Output the [X, Y] coordinate of the center of the cell containing the given text.  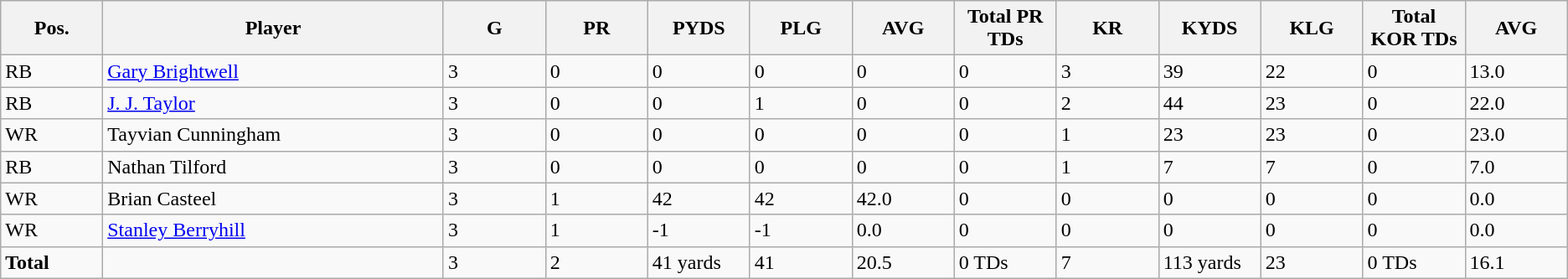
Total PR TDs [1005, 28]
PR [596, 28]
G [494, 28]
42.0 [903, 199]
113 yards [1210, 262]
20.5 [903, 262]
22.0 [1516, 103]
KYDS [1210, 28]
13.0 [1516, 71]
Pos. [52, 28]
Total [52, 262]
PLG [801, 28]
Player [273, 28]
Gary Brightwell [273, 71]
Total KOR TDs [1414, 28]
PYDS [699, 28]
Tayvian Cunningham [273, 135]
41 yards [699, 262]
J. J. Taylor [273, 103]
Nathan Tilford [273, 167]
16.1 [1516, 262]
Brian Casteel [273, 199]
23.0 [1516, 135]
41 [801, 262]
KLG [1312, 28]
44 [1210, 103]
7.0 [1516, 167]
KR [1107, 28]
39 [1210, 71]
Stanley Berryhill [273, 230]
22 [1312, 71]
